From the cell containing the given text, extract its center point as (x, y) coordinate. 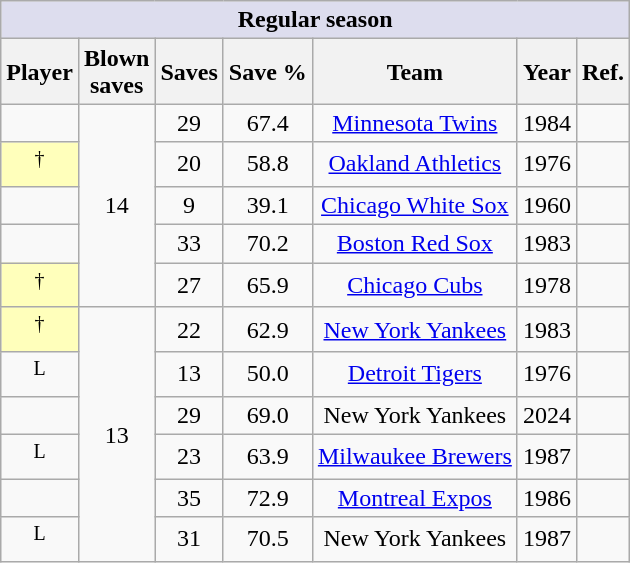
70.5 (268, 540)
Chicago White Sox (414, 205)
1986 (546, 498)
Chicago Cubs (414, 286)
Saves (189, 72)
1978 (546, 286)
Boston Red Sox (414, 244)
23 (189, 456)
Detroit Tigers (414, 374)
Year (546, 72)
58.8 (268, 164)
Team (414, 72)
Minnesota Twins (414, 123)
22 (189, 330)
31 (189, 540)
72.9 (268, 498)
62.9 (268, 330)
65.9 (268, 286)
Milwaukee Brewers (414, 456)
50.0 (268, 374)
27 (189, 286)
Montreal Expos (414, 498)
14 (116, 206)
39.1 (268, 205)
9 (189, 205)
35 (189, 498)
63.9 (268, 456)
Save % (268, 72)
1960 (546, 205)
70.2 (268, 244)
Ref. (602, 72)
67.4 (268, 123)
1984 (546, 123)
Oakland Athletics (414, 164)
Blownsaves (116, 72)
69.0 (268, 415)
2024 (546, 415)
33 (189, 244)
20 (189, 164)
Regular season (316, 20)
Player (40, 72)
